Extract the [X, Y] coordinate from the center of the cell holding the provided text.  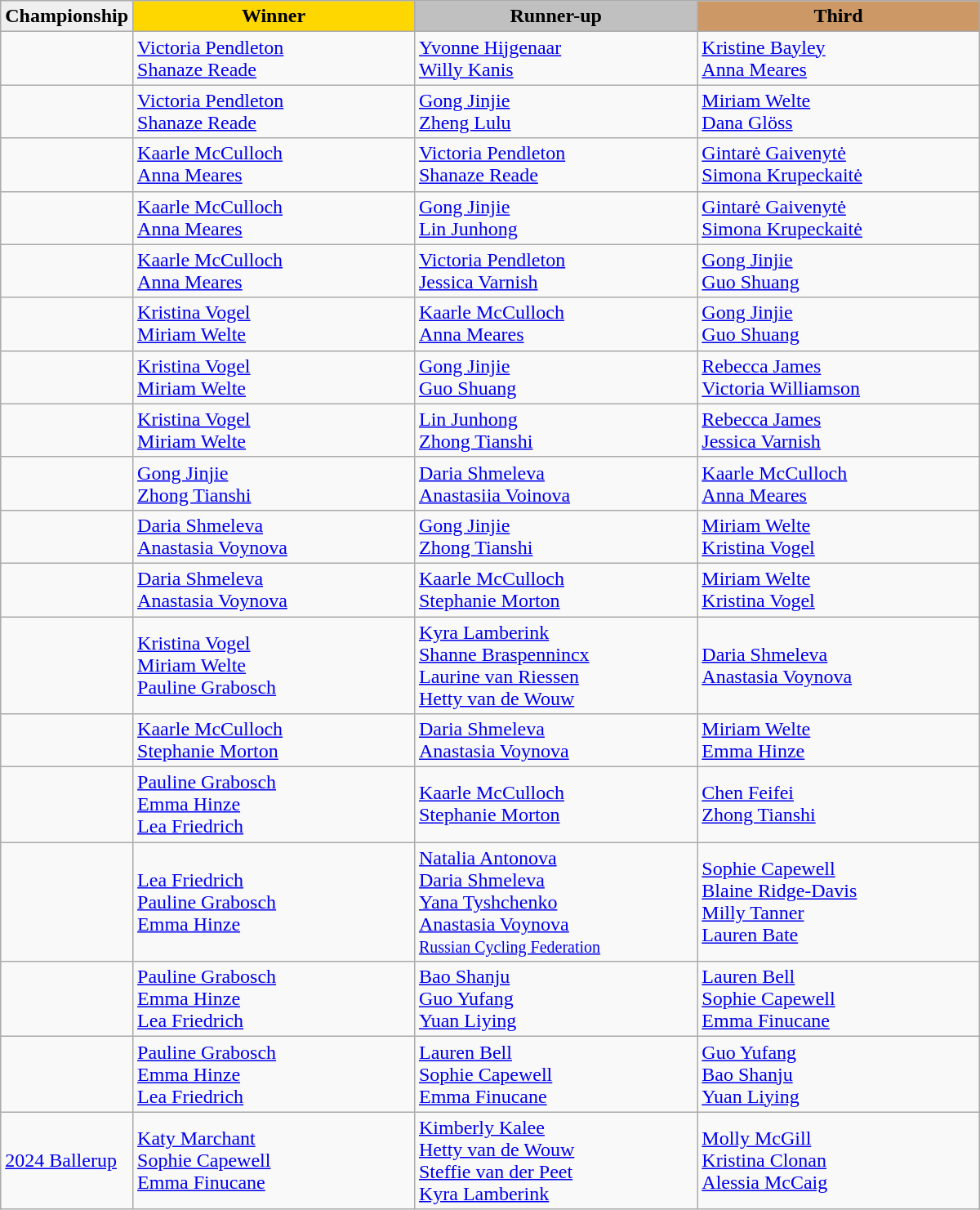
Bao ShanjuGuo YufangYuan Liying [555, 999]
Molly McGillKristina ClonanAlessia McCaig [838, 1160]
Kristina Vogel Miriam WeltePauline Grabosch [274, 665]
2024 Ballerup [67, 1160]
Victoria PendletonJessica Varnish [555, 271]
Winner [274, 16]
Miriam WelteEmma Hinze [838, 740]
Guo YufangBao ShanjuYuan Liying [838, 1074]
Third [838, 16]
Rebecca James Jessica Varnish [838, 430]
Runner-up [555, 16]
Yvonne HijgenaarWilly Kanis [555, 59]
Kristine BayleyAnna Meares [838, 59]
Lin JunhongZhong Tianshi [555, 430]
Championship [67, 16]
Lea FriedrichPauline GraboschEmma Hinze [274, 902]
Sophie CapewellBlaine Ridge-DavisMilly TannerLauren Bate [838, 902]
Chen FeifeiZhong Tianshi [838, 805]
Miriam Welte Dana Glöss [838, 111]
Gong JinjieLin Junhong [555, 217]
Kimberly KaleeHetty van de WouwSteffie van der PeetKyra Lamberink [555, 1160]
Gong JinjieZheng Lulu [555, 111]
Katy MarchantSophie CapewellEmma Finucane [274, 1160]
Kyra LamberinkShanne BraspennincxLaurine van RiessenHetty van de Wouw [555, 665]
Natalia AntonovaDaria ShmelevaYana TyshchenkoAnastasia Voynova Russian Cycling Federation [555, 902]
Rebecca James Victoria Williamson [838, 377]
Daria ShmelevaAnastasiia Voinova [555, 484]
